Provide the [X, Y] coordinate of the cell's center where the given text is located.  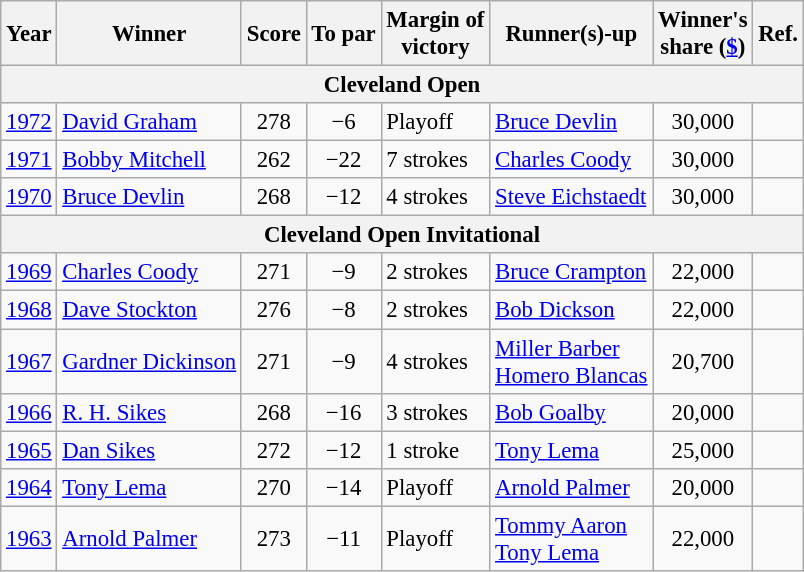
25,000 [703, 450]
276 [274, 310]
20,700 [703, 362]
1964 [29, 487]
−14 [344, 487]
3 strokes [436, 412]
Runner(s)-up [572, 34]
Bruce Crampton [572, 273]
7 strokes [436, 160]
Gardner Dickinson [150, 362]
Cleveland Open [402, 85]
To par [344, 34]
Bob Dickson [572, 310]
1963 [29, 538]
−16 [344, 412]
Winner [150, 34]
1966 [29, 412]
Dan Sikes [150, 450]
−11 [344, 538]
Winner'sshare ($) [703, 34]
Year [29, 34]
1971 [29, 160]
278 [274, 122]
Dave Stockton [150, 310]
Margin ofvictory [436, 34]
Score [274, 34]
1970 [29, 197]
1968 [29, 310]
262 [274, 160]
1969 [29, 273]
Bobby Mitchell [150, 160]
1972 [29, 122]
272 [274, 450]
David Graham [150, 122]
−22 [344, 160]
Steve Eichstaedt [572, 197]
Bob Goalby [572, 412]
1965 [29, 450]
270 [274, 487]
1 stroke [436, 450]
−6 [344, 122]
Miller Barber Homero Blancas [572, 362]
R. H. Sikes [150, 412]
273 [274, 538]
Tommy Aaron Tony Lema [572, 538]
Cleveland Open Invitational [402, 235]
−8 [344, 310]
Ref. [778, 34]
1967 [29, 362]
